Locate the cell with the specified text and output its [X, Y] center coordinate. 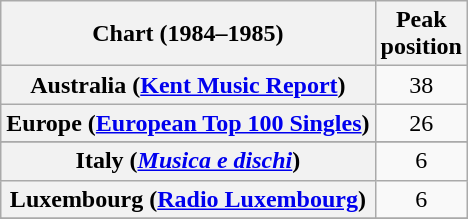
Australia (Kent Music Report) [188, 85]
Peakposition [421, 34]
38 [421, 85]
26 [421, 123]
Chart (1984–1985) [188, 34]
Italy (Musica e dischi) [188, 161]
Europe (European Top 100 Singles) [188, 123]
Luxembourg (Radio Luxembourg) [188, 199]
